Extract the [X, Y] coordinate from the center of the cell holding the provided text.  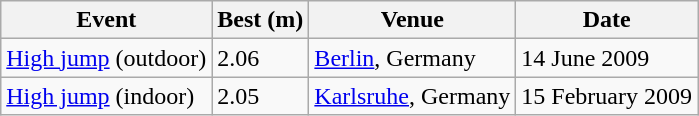
2.05 [260, 96]
14 June 2009 [607, 58]
Berlin, Germany [412, 58]
Best (m) [260, 20]
Event [106, 20]
15 February 2009 [607, 96]
High jump (outdoor) [106, 58]
Karlsruhe, Germany [412, 96]
Venue [412, 20]
High jump (indoor) [106, 96]
Date [607, 20]
2.06 [260, 58]
